Extract the [X, Y] coordinate from the center of the cell holding the provided text.  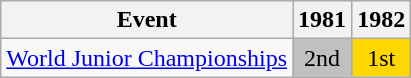
Event [147, 20]
1981 [322, 20]
1st [382, 58]
2nd [322, 58]
1982 [382, 20]
World Junior Championships [147, 58]
